Determine the (x, y) coordinate at the center of the cell enclosing the given text.  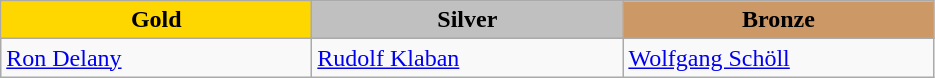
Gold (156, 20)
Rudolf Klaban (468, 58)
Ron Delany (156, 58)
Wolfgang Schöll (778, 58)
Silver (468, 20)
Bronze (778, 20)
